Locate the cell with the specified text and output its (X, Y) center coordinate. 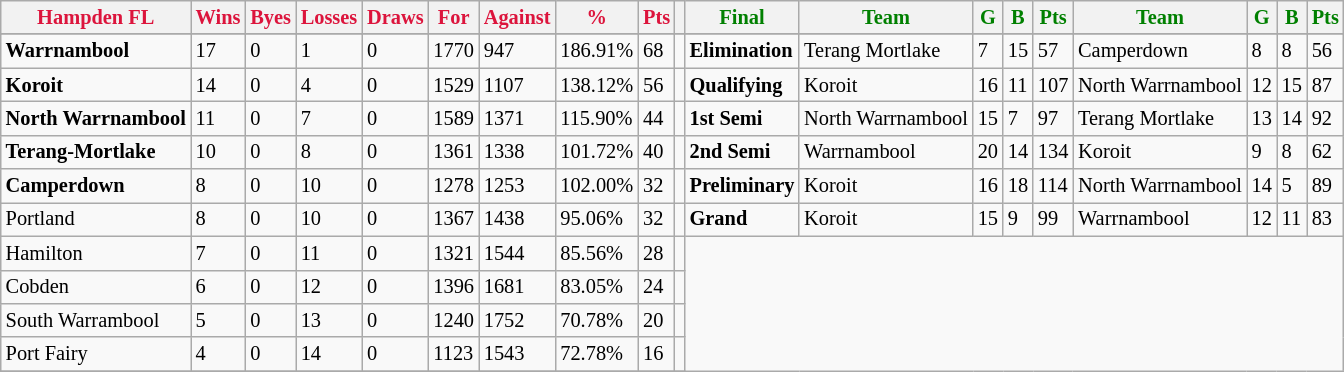
Byes (270, 17)
72.78% (596, 354)
Against (518, 17)
% (596, 17)
6 (218, 287)
83 (1326, 219)
Draws (395, 17)
2nd Semi (742, 152)
115.90% (596, 118)
Grand (742, 219)
18 (1018, 186)
Preliminary (742, 186)
101.72% (596, 152)
95.06% (596, 219)
1681 (518, 287)
Terang-Mortlake (96, 152)
186.91% (596, 51)
1438 (518, 219)
1361 (453, 152)
1589 (453, 118)
87 (1326, 85)
99 (1053, 219)
85.56% (596, 253)
1529 (453, 85)
114 (1053, 186)
1240 (453, 320)
Port Fairy (96, 354)
44 (656, 118)
1321 (453, 253)
1371 (518, 118)
Elimination (742, 51)
83.05% (596, 287)
17 (218, 51)
Losses (329, 17)
134 (1053, 152)
1396 (453, 287)
107 (1053, 85)
1 (329, 51)
1107 (518, 85)
92 (1326, 118)
Qualifying (742, 85)
1253 (518, 186)
40 (656, 152)
24 (656, 287)
Hampden FL (96, 17)
1st Semi (742, 118)
947 (518, 51)
Hamilton (96, 253)
1544 (518, 253)
1338 (518, 152)
62 (1326, 152)
68 (656, 51)
Cobden (96, 287)
Portland (96, 219)
1367 (453, 219)
Wins (218, 17)
1770 (453, 51)
28 (656, 253)
1123 (453, 354)
South Warrambool (96, 320)
138.12% (596, 85)
70.78% (596, 320)
1278 (453, 186)
For (453, 17)
1752 (518, 320)
57 (1053, 51)
1543 (518, 354)
89 (1326, 186)
102.00% (596, 186)
97 (1053, 118)
Final (742, 17)
